Find where the given text appears and provide that cell's center as [X, Y] coordinate. 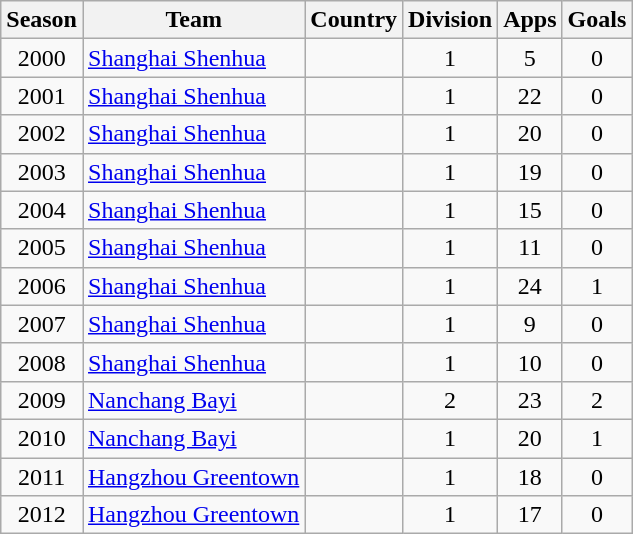
19 [530, 172]
2012 [42, 515]
24 [530, 286]
2007 [42, 324]
17 [530, 515]
Team [193, 20]
Season [42, 20]
2005 [42, 248]
Apps [530, 20]
9 [530, 324]
2008 [42, 362]
2010 [42, 438]
22 [530, 96]
5 [530, 58]
Division [450, 20]
2006 [42, 286]
11 [530, 248]
Goals [597, 20]
Country [354, 20]
2011 [42, 477]
18 [530, 477]
2001 [42, 96]
10 [530, 362]
2004 [42, 210]
2009 [42, 400]
23 [530, 400]
2000 [42, 58]
2002 [42, 134]
15 [530, 210]
2003 [42, 172]
